From the cell containing the given text, extract its center point as [x, y] coordinate. 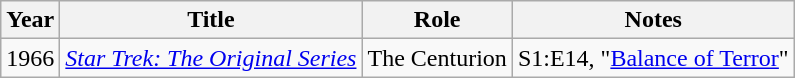
S1:E14, "Balance of Terror" [653, 58]
Year [30, 20]
Role [437, 20]
1966 [30, 58]
Title [211, 20]
Star Trek: The Original Series [211, 58]
Notes [653, 20]
The Centurion [437, 58]
